For the text-containing cell, return its midpoint in [x, y] coordinate format. 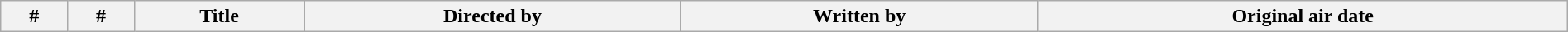
Directed by [493, 16]
Title [218, 16]
Original air date [1303, 16]
Written by [859, 16]
